Return the (X, Y) coordinate for the center point of the cell that contains the specified text.  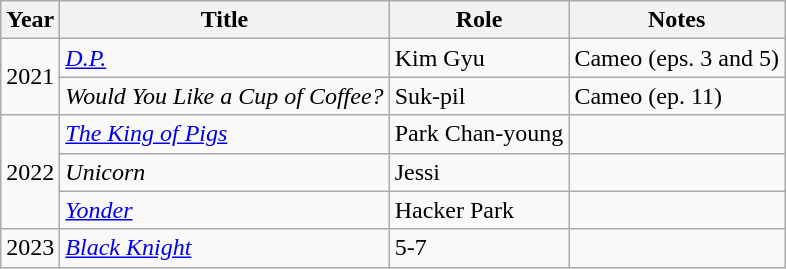
Cameo (eps. 3 and 5) (677, 58)
2023 (30, 248)
Kim Gyu (479, 58)
Would You Like a Cup of Coffee? (224, 96)
D.P. (224, 58)
Title (224, 20)
5-7 (479, 248)
Year (30, 20)
The King of Pigs (224, 134)
2021 (30, 77)
Notes (677, 20)
Black Knight (224, 248)
Park Chan-young (479, 134)
2022 (30, 172)
Jessi (479, 172)
Cameo (ep. 11) (677, 96)
Role (479, 20)
Yonder (224, 210)
Suk-pil (479, 96)
Hacker Park (479, 210)
Unicorn (224, 172)
